Return [X, Y] of the center of cell containing provided text 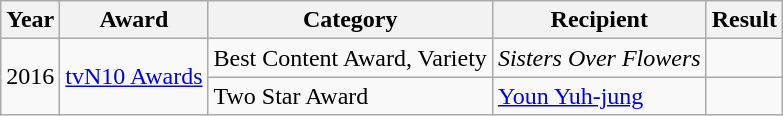
Sisters Over Flowers [599, 58]
Best Content Award, Variety [350, 58]
Award [134, 20]
Two Star Award [350, 96]
Result [744, 20]
Recipient [599, 20]
2016 [30, 77]
Category [350, 20]
Youn Yuh-jung [599, 96]
Year [30, 20]
tvN10 Awards [134, 77]
